From the cell containing the given text, extract its center point as (X, Y) coordinate. 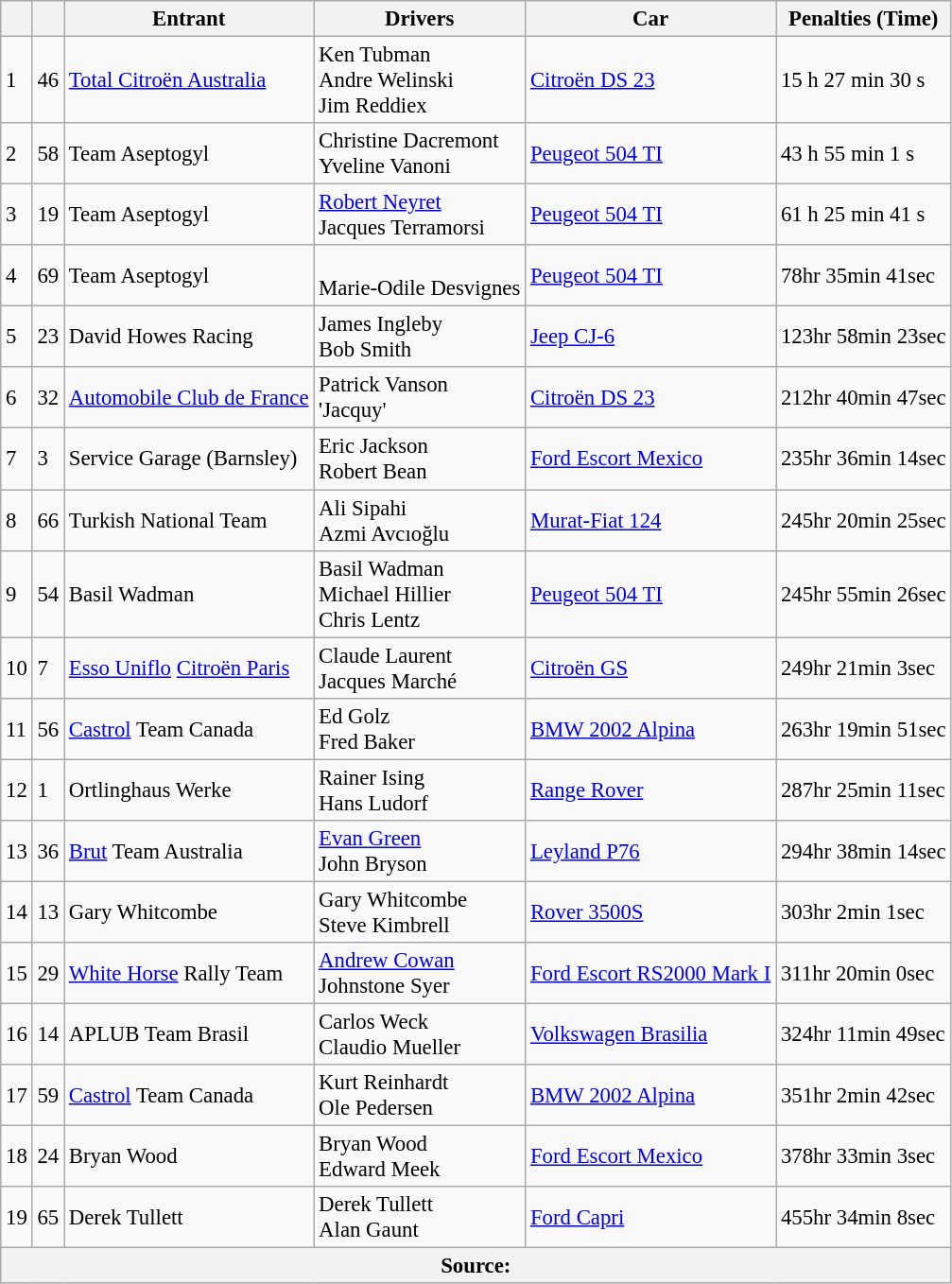
White Horse Rally Team (189, 974)
65 (47, 1218)
Source: (476, 1266)
303hr 2min 1sec (864, 911)
46 (47, 80)
12 (17, 790)
378hr 33min 3sec (864, 1157)
2 (17, 153)
Jeep CJ-6 (650, 337)
Ford Escort RS2000 Mark I (650, 974)
56 (47, 728)
Patrick Vanson 'Jacquy' (420, 397)
Range Rover (650, 790)
Bryan Wood Edward Meek (420, 1157)
311hr 20min 0sec (864, 974)
10 (17, 668)
Basil Wadman (189, 594)
212hr 40min 47sec (864, 397)
59 (47, 1095)
58 (47, 153)
36 (47, 851)
Volkswagen Brasilia (650, 1034)
Robert Neyret Jacques Terramorsi (420, 216)
Derek Tullett (189, 1218)
David Howes Racing (189, 337)
APLUB Team Brasil (189, 1034)
Gary Whitcombe Steve Kimbrell (420, 911)
Claude Laurent Jacques Marché (420, 668)
23 (47, 337)
24 (47, 1157)
6 (17, 397)
Penalties (Time) (864, 19)
61 h 25 min 41 s (864, 216)
54 (47, 594)
Bryan Wood (189, 1157)
263hr 19min 51sec (864, 728)
245hr 20min 25sec (864, 520)
Total Citroën Australia (189, 80)
8 (17, 520)
Carlos Weck Claudio Mueller (420, 1034)
Kurt Reinhardt Ole Pedersen (420, 1095)
Automobile Club de France (189, 397)
Murat-Fiat 124 (650, 520)
5 (17, 337)
11 (17, 728)
Ken Tubman Andre Welinski Jim Reddiex (420, 80)
29 (47, 974)
Drivers (420, 19)
Ford Capri (650, 1218)
James Ingleby Bob Smith (420, 337)
245hr 55min 26sec (864, 594)
455hr 34min 8sec (864, 1218)
Esso Uniflo Citroën Paris (189, 668)
Marie-Odile Desvignes (420, 276)
Andrew Cowan Johnstone Syer (420, 974)
66 (47, 520)
32 (47, 397)
Basil Wadman Michael Hillier Chris Lentz (420, 594)
4 (17, 276)
294hr 38min 14sec (864, 851)
287hr 25min 11sec (864, 790)
16 (17, 1034)
351hr 2min 42sec (864, 1095)
Brut Team Australia (189, 851)
Leyland P76 (650, 851)
Service Garage (Barnsley) (189, 460)
Car (650, 19)
43 h 55 min 1 s (864, 153)
235hr 36min 14sec (864, 460)
17 (17, 1095)
Derek Tullett Alan Gaunt (420, 1218)
Christine Dacremont Yveline Vanoni (420, 153)
18 (17, 1157)
Turkish National Team (189, 520)
Evan Green John Bryson (420, 851)
15 h 27 min 30 s (864, 80)
Ed Golz Fred Baker (420, 728)
Citroën GS (650, 668)
Rover 3500S (650, 911)
Ali Sipahi Azmi Avcıoğlu (420, 520)
123hr 58min 23sec (864, 337)
Gary Whitcombe (189, 911)
15 (17, 974)
69 (47, 276)
78hr 35min 41sec (864, 276)
324hr 11min 49sec (864, 1034)
Ortlinghaus Werke (189, 790)
9 (17, 594)
Entrant (189, 19)
249hr 21min 3sec (864, 668)
Eric Jackson Robert Bean (420, 460)
Rainer Ising Hans Ludorf (420, 790)
